Locate the cell with the specified text and output its [x, y] center coordinate. 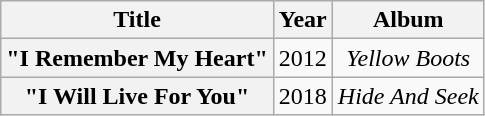
Yellow Boots [408, 58]
2012 [302, 58]
2018 [302, 96]
"I Remember My Heart" [138, 58]
Album [408, 20]
"I Will Live For You" [138, 96]
Title [138, 20]
Hide And Seek [408, 96]
Year [302, 20]
